Return the (x, y) coordinate for the center point of the cell that contains the specified text.  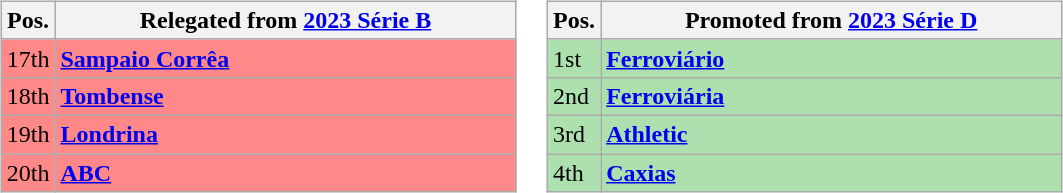
Ferroviária (832, 96)
Athletic (832, 134)
ABC (286, 173)
Relegated from 2023 Série B (286, 20)
19th (28, 134)
20th (28, 173)
3rd (574, 134)
2nd (574, 96)
18th (28, 96)
Tombense (286, 96)
1st (574, 58)
Sampaio Corrêa (286, 58)
17th (28, 58)
Caxias (832, 173)
Ferroviário (832, 58)
4th (574, 173)
Londrina (286, 134)
Promoted from 2023 Série D (832, 20)
